Search for the cell housing the specified text and yield its (X, Y) center coordinate. 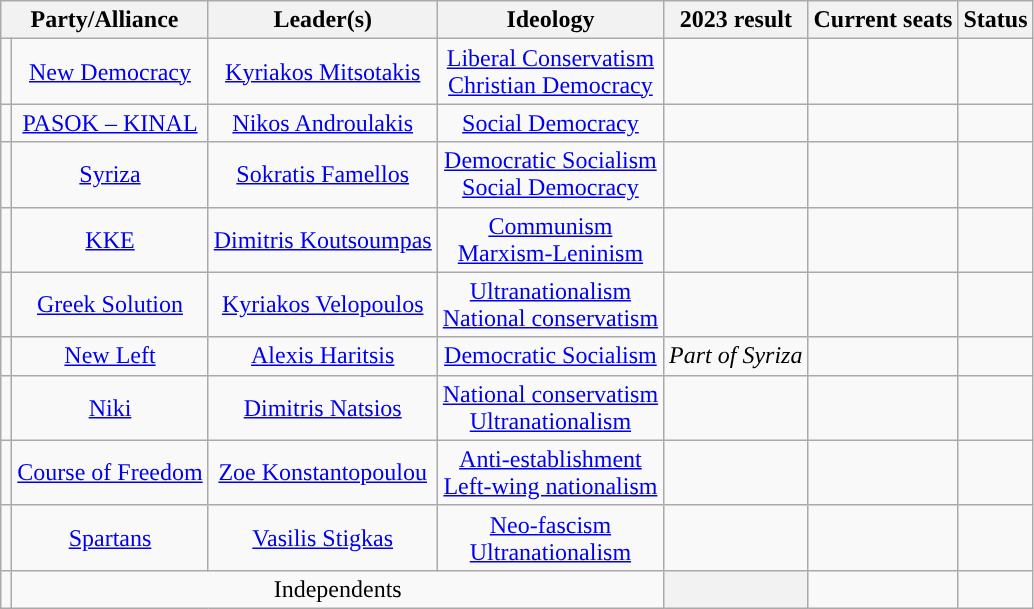
Alexis Haritsis (322, 356)
Status (996, 20)
Nikos Androulakis (322, 123)
Spartans (110, 538)
Vasilis Stigkas (322, 538)
Course of Freedom (110, 472)
Ideology (550, 20)
Independents (338, 589)
PASOK – KINAL (110, 123)
Social Democracy (550, 123)
New Left (110, 356)
Syriza (110, 174)
Neo-fascismUltranationalism (550, 538)
Party/Alliance (104, 20)
Kyriakos Velopoulos (322, 304)
Dimitris Natsios (322, 408)
National conservatismUltranationalism (550, 408)
Greek Solution (110, 304)
KKE (110, 240)
Democratic Socialism (550, 356)
Zoe Konstantopoulou (322, 472)
Part of Syriza (736, 356)
Kyriakos Mitsotakis (322, 72)
Anti-establishmentLeft-wing nationalism (550, 472)
Niki (110, 408)
Liberal ConservatismChristian Democracy (550, 72)
UltranationalismNational conservatism (550, 304)
Dimitris Koutsoumpas (322, 240)
Sokratis Famellos (322, 174)
New Democracy (110, 72)
2023 result (736, 20)
CommunismMarxism-Leninism (550, 240)
Leader(s) (322, 20)
Democratic SocialismSocial Democracy (550, 174)
Current seats (883, 20)
